Locate the cell with the specified text and output its (x, y) center coordinate. 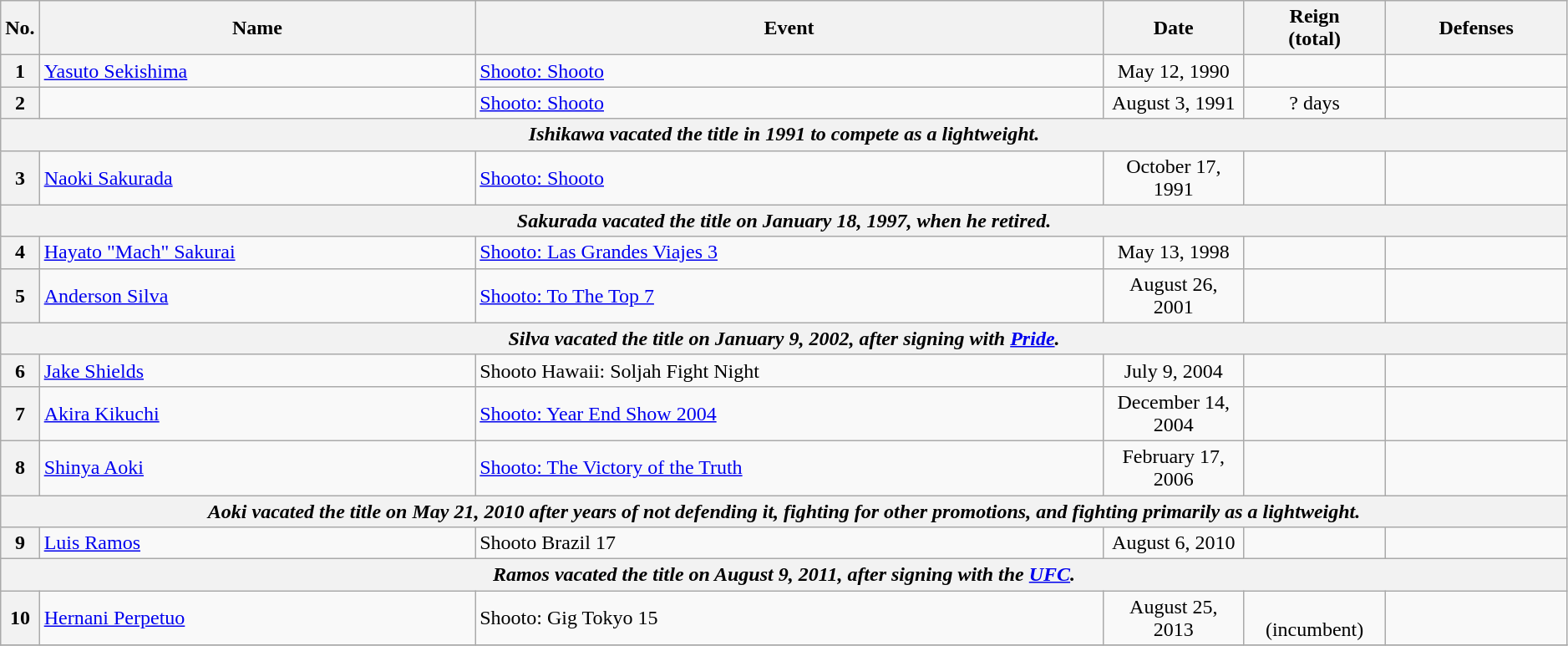
Naoki Sakurada (257, 177)
Defenses (1476, 28)
Shooto Hawaii: Soljah Fight Night (789, 370)
Shooto: Year End Show 2004 (789, 413)
Shooto: Las Grandes Viajes 3 (789, 252)
10 (20, 618)
Reign(total) (1315, 28)
2 (20, 103)
Name (257, 28)
Shooto: Gig Tokyo 15 (789, 618)
Ramos vacated the title on August 9, 2011, after signing with the UFC. (784, 575)
Date (1173, 28)
Shinya Aoki (257, 468)
Jake Shields (257, 370)
August 25, 2013 (1173, 618)
August 6, 2010 (1173, 543)
Shooto: To The Top 7 (789, 296)
9 (20, 543)
Shooto Brazil 17 (789, 543)
February 17, 2006 (1173, 468)
8 (20, 468)
Luis Ramos (257, 543)
6 (20, 370)
October 17, 1991 (1173, 177)
Silva vacated the title on January 9, 2002, after signing with Pride. (784, 338)
Akira Kikuchi (257, 413)
4 (20, 252)
August 26, 2001 (1173, 296)
No. (20, 28)
July 9, 2004 (1173, 370)
? days (1315, 103)
December 14, 2004 (1173, 413)
5 (20, 296)
May 12, 1990 (1173, 71)
Hayato "Mach" Sakurai (257, 252)
Anderson Silva (257, 296)
Yasuto Sekishima (257, 71)
1 (20, 71)
Hernani Perpetuo (257, 618)
Sakurada vacated the title on January 18, 1997, when he retired. (784, 221)
Ishikawa vacated the title in 1991 to compete as a lightweight. (784, 135)
(incumbent) (1315, 618)
Shooto: The Victory of the Truth (789, 468)
7 (20, 413)
August 3, 1991 (1173, 103)
Aoki vacated the title on May 21, 2010 after years of not defending it, fighting for other promotions, and fighting primarily as a lightweight. (784, 511)
Event (789, 28)
May 13, 1998 (1173, 252)
3 (20, 177)
